Return the [x, y] coordinate for the center point of the cell that contains the specified text.  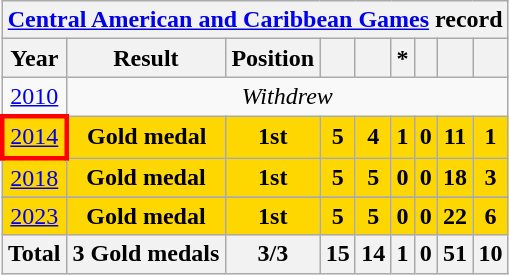
22 [454, 216]
3 [490, 178]
3/3 [274, 254]
51 [454, 254]
Total [34, 254]
18 [454, 178]
2018 [34, 178]
Position [274, 58]
2014 [34, 136]
Withdrew [287, 97]
* [402, 58]
4 [372, 136]
6 [490, 216]
3 Gold medals [146, 254]
2010 [34, 97]
Result [146, 58]
15 [338, 254]
2023 [34, 216]
Year [34, 58]
Central American and Caribbean Games record [255, 20]
10 [490, 254]
11 [454, 136]
14 [372, 254]
